Detect which cell encompasses the target text, then output its (X, Y) center coordinate. 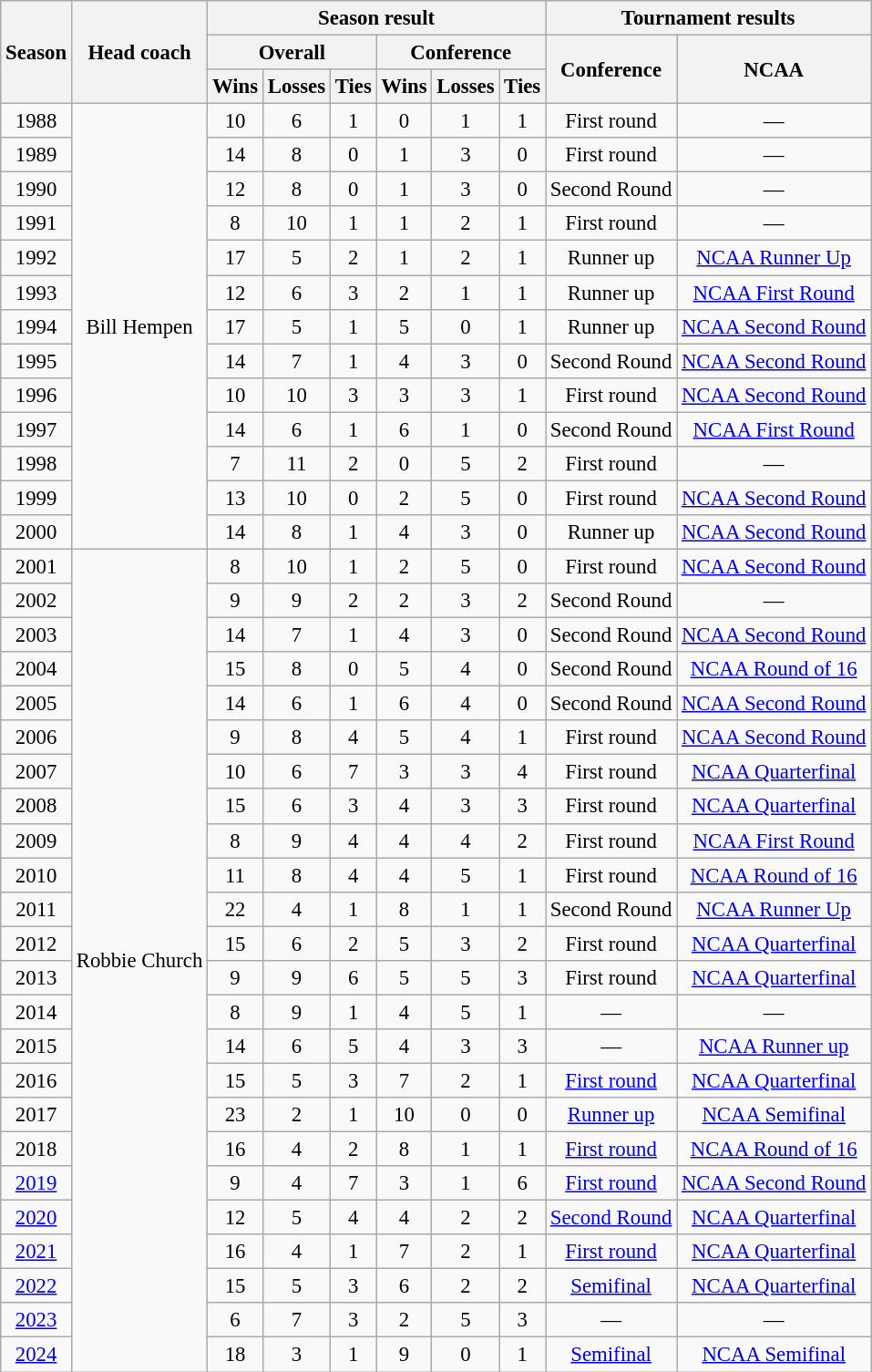
2019 (36, 1183)
22 (235, 909)
2009 (36, 841)
Overall (292, 53)
2017 (36, 1115)
2003 (36, 635)
1995 (36, 361)
2021 (36, 1252)
2002 (36, 601)
2010 (36, 875)
2004 (36, 669)
Head coach (138, 53)
NCAA Runner up (775, 1047)
Season result (377, 18)
1990 (36, 190)
2024 (36, 1355)
1988 (36, 121)
Tournament results (707, 18)
2022 (36, 1286)
2012 (36, 944)
1992 (36, 258)
Robbie Church (138, 960)
2005 (36, 704)
2001 (36, 566)
2000 (36, 532)
23 (235, 1115)
1991 (36, 223)
2011 (36, 909)
Bill Hempen (138, 326)
1989 (36, 155)
2008 (36, 807)
1999 (36, 498)
1996 (36, 395)
2007 (36, 772)
2018 (36, 1150)
18 (235, 1355)
2015 (36, 1047)
2023 (36, 1321)
1994 (36, 326)
1993 (36, 293)
2016 (36, 1080)
13 (235, 498)
2014 (36, 1012)
2020 (36, 1218)
Season (36, 53)
1997 (36, 429)
2006 (36, 738)
NCAA (775, 69)
1998 (36, 464)
2013 (36, 978)
